Determine the (X, Y) coordinate at the center of the cell enclosing the given text.  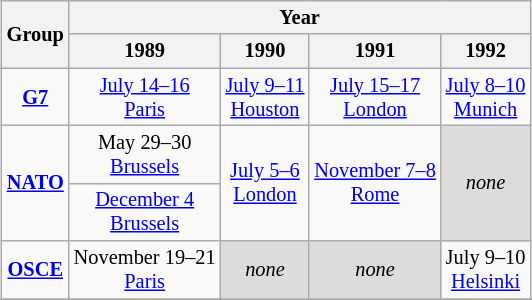
May 29–30 Brussels (145, 154)
1989 (145, 51)
Group (36, 34)
NATO (36, 182)
1992 (486, 51)
November 7–8 Rome (374, 182)
July 9–10 Helsinki (486, 270)
July 14–16 Paris (145, 97)
July 5–6 London (266, 182)
November 19–21 Paris (145, 270)
July 15–17 London (374, 97)
July 8–10 Munich (486, 97)
Year (300, 17)
1991 (374, 51)
OSCE (36, 270)
December 4 Brussels (145, 212)
1990 (266, 51)
July 9–11 Houston (266, 97)
G7 (36, 97)
